Find where the given text appears and provide that cell's center as (x, y) coordinate. 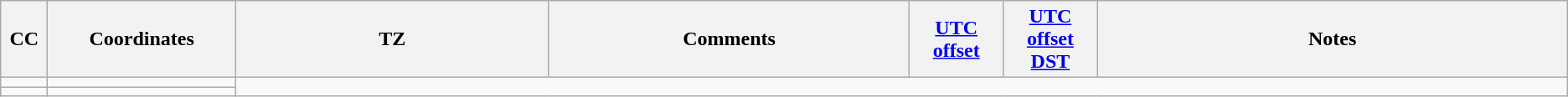
TZ (392, 39)
Coordinates (142, 39)
CC (24, 39)
Notes (1332, 39)
Comments (729, 39)
UTC offset DST (1050, 39)
UTC offset (957, 39)
